Capture the cell that displays the provided text and extract its [x, y] central coordinate. 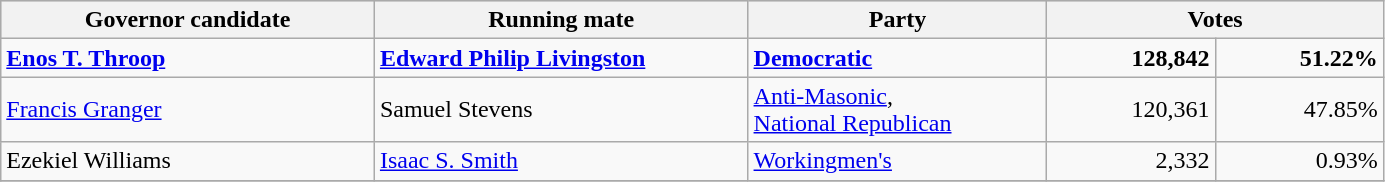
Anti-Masonic, National Republican [898, 110]
Ezekiel Williams [188, 161]
Governor candidate [188, 20]
Democratic [898, 58]
Edward Philip Livingston [561, 58]
47.85% [1299, 110]
Workingmen's [898, 161]
Samuel Stevens [561, 110]
Party [898, 20]
Votes [1215, 20]
128,842 [1131, 58]
Isaac S. Smith [561, 161]
Running mate [561, 20]
Enos T. Throop [188, 58]
51.22% [1299, 58]
2,332 [1131, 161]
0.93% [1299, 161]
Francis Granger [188, 110]
120,361 [1131, 110]
